Output the (x, y) coordinate of the center of the cell containing the given text.  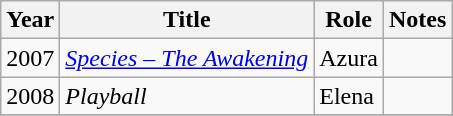
Azura (349, 58)
Notes (417, 20)
Elena (349, 96)
Title (187, 20)
Species – The Awakening (187, 58)
2008 (30, 96)
Playball (187, 96)
Year (30, 20)
2007 (30, 58)
Role (349, 20)
